Identify which cell holds the provided text, then report its [X, Y] central coordinate. 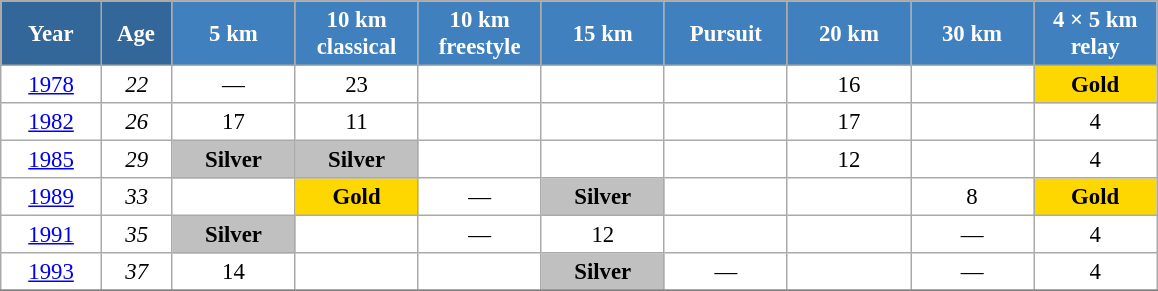
Year [52, 34]
20 km [848, 34]
15 km [602, 34]
33 [136, 197]
1982 [52, 122]
30 km [972, 34]
10 km classical [356, 34]
4 × 5 km relay [1096, 34]
11 [356, 122]
26 [136, 122]
16 [848, 85]
23 [356, 85]
22 [136, 85]
35 [136, 235]
Pursuit [726, 34]
1985 [52, 160]
Age [136, 34]
5 km [234, 34]
1991 [52, 235]
8 [972, 197]
1978 [52, 85]
29 [136, 160]
1989 [52, 197]
10 km freestyle [480, 34]
